For the text-containing cell, return its midpoint in [X, Y] coordinate format. 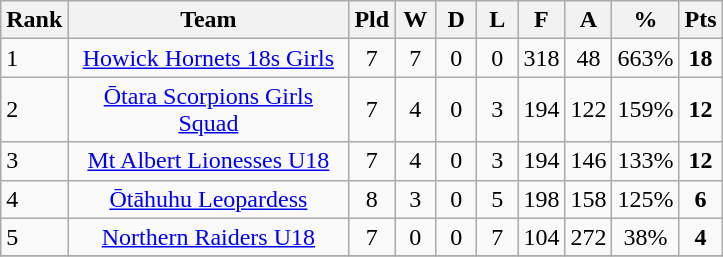
125% [646, 199]
146 [588, 161]
Northern Raiders U18 [208, 237]
Ōtāhuhu Leopardess [208, 199]
1 [34, 58]
Mt Albert Lionesses U18 [208, 161]
104 [542, 237]
18 [700, 58]
158 [588, 199]
38% [646, 237]
Rank [34, 20]
F [542, 20]
6 [700, 199]
318 [542, 58]
A [588, 20]
D [456, 20]
48 [588, 58]
Team [208, 20]
Ōtara Scorpions Girls Squad [208, 110]
W [416, 20]
2 [34, 110]
Pts [700, 20]
8 [372, 199]
159% [646, 110]
272 [588, 237]
Pld [372, 20]
133% [646, 161]
Howick Hornets 18s Girls [208, 58]
% [646, 20]
122 [588, 110]
663% [646, 58]
198 [542, 199]
L [498, 20]
